Locate the cell with the specified text and output its (X, Y) center coordinate. 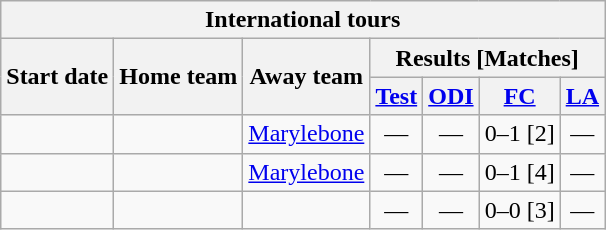
Home team (178, 77)
0–1 [2] (520, 134)
0–0 [3] (520, 210)
Results [Matches] (488, 58)
ODI (451, 96)
International tours (303, 20)
Test (396, 96)
FC (520, 96)
Away team (306, 77)
Start date (58, 77)
LA (582, 96)
0–1 [4] (520, 172)
